Extract the [X, Y] coordinate from the center of the cell holding the provided text.  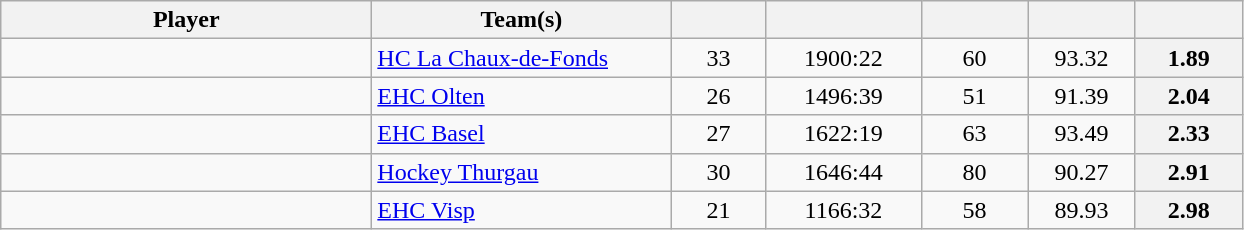
30 [718, 172]
1646:44 [844, 172]
2.33 [1188, 134]
2.04 [1188, 96]
1496:39 [844, 96]
2.98 [1188, 210]
1622:19 [844, 134]
21 [718, 210]
93.32 [1082, 58]
EHC Visp [522, 210]
80 [974, 172]
1166:32 [844, 210]
HC La Chaux-de-Fonds [522, 58]
26 [718, 96]
27 [718, 134]
90.27 [1082, 172]
Team(s) [522, 20]
EHC Basel [522, 134]
1.89 [1188, 58]
51 [974, 96]
91.39 [1082, 96]
58 [974, 210]
2.91 [1188, 172]
Hockey Thurgau [522, 172]
89.93 [1082, 210]
33 [718, 58]
93.49 [1082, 134]
1900:22 [844, 58]
63 [974, 134]
EHC Olten [522, 96]
60 [974, 58]
Player [186, 20]
